Identify which cell holds the provided text, then report its [x, y] central coordinate. 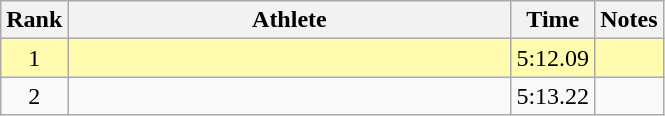
Notes [629, 20]
1 [34, 58]
5:12.09 [553, 58]
Rank [34, 20]
2 [34, 96]
Athlete [290, 20]
Time [553, 20]
5:13.22 [553, 96]
